Provide the (X, Y) coordinate of the cell's center where the given text is located.  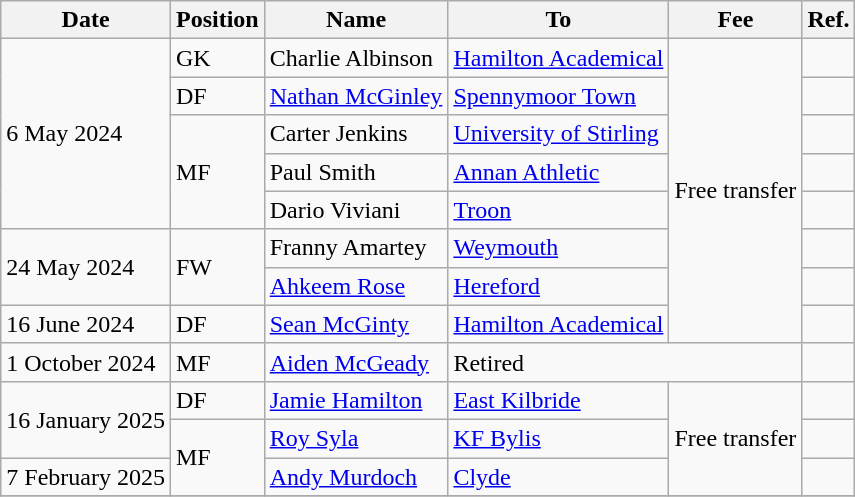
Hereford (558, 286)
FW (217, 267)
Position (217, 20)
Annan Athletic (558, 172)
Franny Amartey (356, 248)
University of Stirling (558, 134)
7 February 2025 (86, 477)
Andy Murdoch (356, 477)
Charlie Albinson (356, 58)
Retired (625, 362)
Paul Smith (356, 172)
Fee (736, 20)
Jamie Hamilton (356, 400)
KF Bylis (558, 438)
East Kilbride (558, 400)
24 May 2024 (86, 267)
6 May 2024 (86, 134)
1 October 2024 (86, 362)
16 January 2025 (86, 419)
Sean McGinty (356, 324)
Ahkeem Rose (356, 286)
16 June 2024 (86, 324)
Aiden McGeady (356, 362)
Ref. (828, 20)
Name (356, 20)
Roy Syla (356, 438)
Clyde (558, 477)
Weymouth (558, 248)
GK (217, 58)
To (558, 20)
Dario Viviani (356, 210)
Date (86, 20)
Nathan McGinley (356, 96)
Carter Jenkins (356, 134)
Spennymoor Town (558, 96)
Troon (558, 210)
